Scan for the cell matching the given text and deliver its [X, Y] coordinate at center. 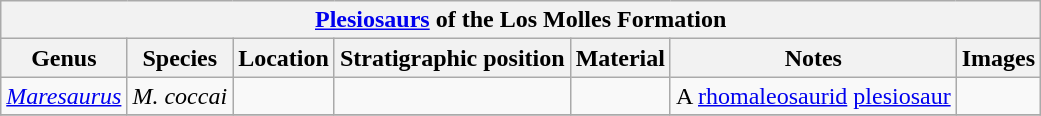
M. coccai [180, 96]
Material [620, 58]
Notes [813, 58]
Stratigraphic position [452, 58]
A rhomaleosaurid plesiosaur [813, 96]
Maresaurus [64, 96]
Images [998, 58]
Plesiosaurs of the Los Molles Formation [521, 20]
Species [180, 58]
Location [284, 58]
Genus [64, 58]
